Search for the cell housing the specified text and yield its (X, Y) center coordinate. 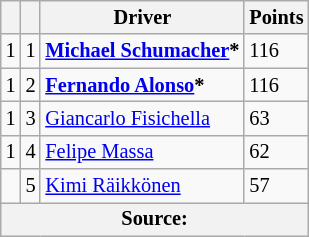
Felipe Massa (142, 152)
4 (31, 152)
57 (276, 186)
Kimi Räikkönen (142, 186)
63 (276, 118)
Driver (142, 17)
Fernando Alonso* (142, 85)
2 (31, 85)
Giancarlo Fisichella (142, 118)
3 (31, 118)
Points (276, 17)
Source: (155, 219)
Michael Schumacher* (142, 51)
5 (31, 186)
62 (276, 152)
